Identify which cell holds the provided text, then report its (X, Y) central coordinate. 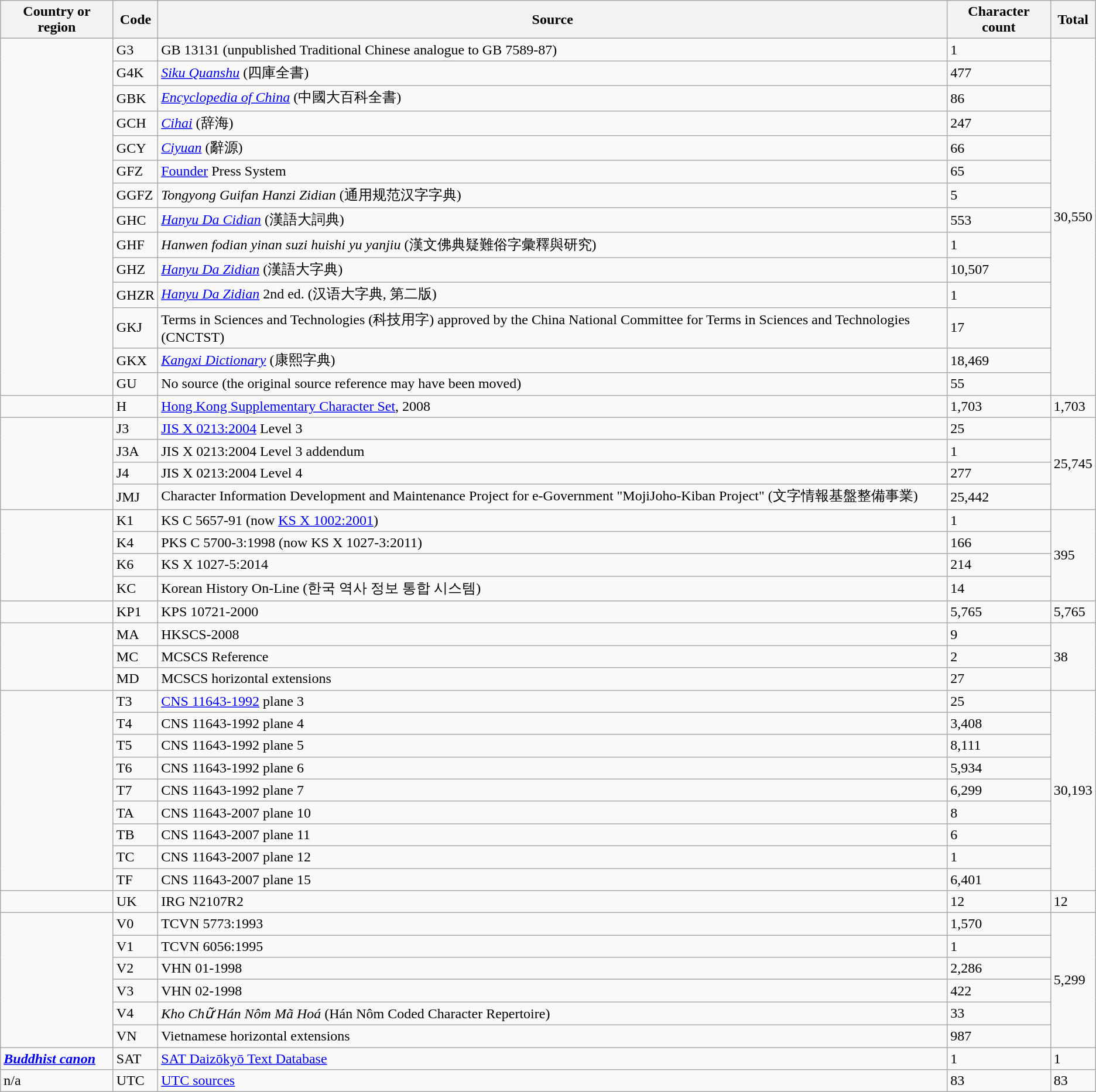
395 (1073, 555)
SAT (135, 1059)
GBK (135, 98)
CNS 11643-1992 plane 5 (553, 746)
VHN 02-1998 (553, 991)
GGFZ (135, 195)
UTC sources (553, 1081)
MCSCS horizontal extensions (553, 679)
422 (999, 991)
86 (999, 98)
K6 (135, 565)
Buddhist canon (57, 1059)
VHN 01-1998 (553, 969)
Korean History On-Line (한국 역사 정보 통합 시스템) (553, 589)
CNS 11643-2007 plane 11 (553, 835)
Tongyong Guifan Hanzi Zidian (通用规范汉字字典) (553, 195)
MA (135, 634)
VN (135, 1036)
CNS 11643-1992 plane 3 (553, 701)
Country or region (57, 20)
CNS 11643-1992 plane 7 (553, 790)
CNS 11643-2007 plane 10 (553, 812)
H (135, 406)
65 (999, 171)
Hanyu Da Cidian (漢語大詞典) (553, 220)
J3 (135, 428)
n/a (57, 1081)
KPS 10721-2000 (553, 612)
Ciyuan (辭源) (553, 149)
T5 (135, 746)
V0 (135, 924)
GFZ (135, 171)
TCVN 6056:1995 (553, 946)
6,401 (999, 880)
V4 (135, 1014)
TCVN 5773:1993 (553, 924)
Siku Quanshu (四庫全書) (553, 74)
PKS C 5700-3:1998 (now KS X 1027-3:2011) (553, 542)
2,286 (999, 969)
Terms in Sciences and Technologies (科技用字) approved by the China National Committee for Terms in Sciences and Technologies (CNCTST) (553, 328)
55 (999, 384)
V1 (135, 946)
T3 (135, 701)
6,299 (999, 790)
SAT Daizōkyō Text Database (553, 1059)
GCH (135, 123)
277 (999, 473)
K1 (135, 520)
18,469 (999, 360)
477 (999, 74)
5,934 (999, 768)
8 (999, 812)
JIS X 0213:2004 Level 3 (553, 428)
987 (999, 1036)
JIS X 0213:2004 Level 3 addendum (553, 451)
214 (999, 565)
GKX (135, 360)
30,193 (1073, 790)
UK (135, 902)
KC (135, 589)
Source (553, 20)
GKJ (135, 328)
9 (999, 634)
6 (999, 835)
Founder Press System (553, 171)
30,550 (1073, 217)
TB (135, 835)
Total (1073, 20)
8,111 (999, 746)
Vietnamese horizontal extensions (553, 1036)
3,408 (999, 723)
MCSCS Reference (553, 657)
UTC (135, 1081)
14 (999, 589)
1,570 (999, 924)
V2 (135, 969)
JIS X 0213:2004 Level 4 (553, 473)
J4 (135, 473)
Encyclopedia of China (中國大百科全書) (553, 98)
KP1 (135, 612)
CNS 11643-2007 plane 12 (553, 857)
TF (135, 880)
5,299 (1073, 980)
KS X 1027-5:2014 (553, 565)
GHZR (135, 295)
Kangxi Dictionary (康熙字典) (553, 360)
Code (135, 20)
V3 (135, 991)
Cihai (辞海) (553, 123)
25,442 (999, 496)
CNS 11643-2007 plane 15 (553, 880)
38 (1073, 657)
GHZ (135, 270)
33 (999, 1014)
IRG N2107R2 (553, 902)
Character count (999, 20)
Character Information Development and Maintenance Project for e-Government "MojiJoho-Kiban Project" (文字情報基盤整備事業) (553, 496)
TA (135, 812)
T7 (135, 790)
GB 13131 (unpublished Traditional Chinese analogue to GB 7589-87) (553, 50)
MC (135, 657)
CNS 11643-1992 plane 4 (553, 723)
HKSCS-2008 (553, 634)
KS C 5657-91 (now KS X 1002:2001) (553, 520)
GHC (135, 220)
TC (135, 857)
Kho Chữ Hán Nôm Mã Hoá (Hán Nôm Coded Character Repertoire) (553, 1014)
CNS 11643-1992 plane 6 (553, 768)
K4 (135, 542)
T4 (135, 723)
27 (999, 679)
247 (999, 123)
Hanyu Da Zidian (漢語大字典) (553, 270)
MD (135, 679)
GHF (135, 245)
2 (999, 657)
Hong Kong Supplementary Character Set, 2008 (553, 406)
166 (999, 542)
Hanwen fodian yinan suzi huishi yu yanjiu (漢文佛典疑難俗字彙釋與研究) (553, 245)
5 (999, 195)
GCY (135, 149)
25,745 (1073, 463)
17 (999, 328)
G4K (135, 74)
T6 (135, 768)
553 (999, 220)
J3A (135, 451)
10,507 (999, 270)
66 (999, 149)
No source (the original source reference may have been moved) (553, 384)
JMJ (135, 496)
G3 (135, 50)
Hanyu Da Zidian 2nd ed. (汉语大字典, 第二版) (553, 295)
GU (135, 384)
